Search for the cell housing the specified text and yield its [x, y] center coordinate. 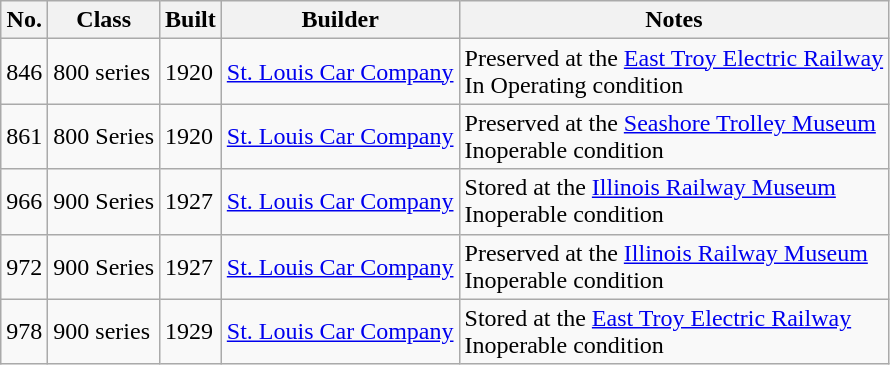
978 [24, 332]
1929 [191, 332]
800 series [104, 72]
No. [24, 20]
Class [104, 20]
Notes [674, 20]
Builder [340, 20]
Stored at the East Troy Electric RailwayInoperable condition [674, 332]
861 [24, 136]
Preserved at the East Troy Electric RailwayIn Operating condition [674, 72]
Preserved at the Seashore Trolley MuseumInoperable condition [674, 136]
Stored at the Illinois Railway MuseumInoperable condition [674, 202]
846 [24, 72]
972 [24, 266]
966 [24, 202]
900 series [104, 332]
800 Series [104, 136]
Built [191, 20]
Preserved at the Illinois Railway MuseumInoperable condition [674, 266]
